Pinpoint the cell where the given text exists, returning its [x, y] midpoint coordinate. 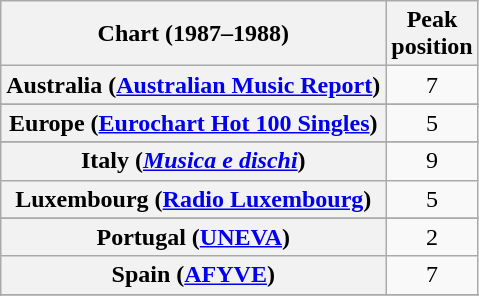
Chart (1987–1988) [194, 34]
Europe (Eurochart Hot 100 Singles) [194, 123]
Luxembourg (Radio Luxembourg) [194, 199]
Peakposition [432, 34]
Italy (Musica e dischi) [194, 161]
Spain (AFYVE) [194, 275]
2 [432, 237]
9 [432, 161]
Portugal (UNEVA) [194, 237]
Australia (Australian Music Report) [194, 85]
